Scan for the cell matching the given text and deliver its [x, y] coordinate at center. 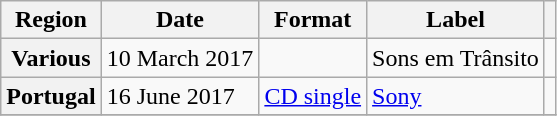
Region [51, 20]
10 March 2017 [180, 58]
CD single [313, 96]
Various [51, 58]
Label [456, 20]
Date [180, 20]
Sons em Trânsito [456, 58]
Sony [456, 96]
Portugal [51, 96]
Format [313, 20]
16 June 2017 [180, 96]
